Scan for the cell matching the given text and deliver its (x, y) coordinate at center. 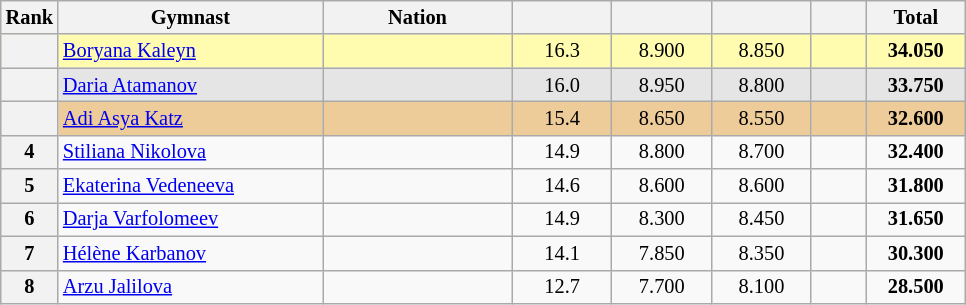
8.350 (762, 253)
32.600 (916, 118)
14.6 (562, 186)
Boryana Kaleyn (190, 51)
28.500 (916, 287)
8.550 (762, 118)
34.050 (916, 51)
Darja Varfolomeev (190, 219)
8.900 (662, 51)
33.750 (916, 85)
7.850 (662, 253)
7.700 (662, 287)
8.300 (662, 219)
Hélène Karbanov (190, 253)
6 (30, 219)
Daria Atamanov (190, 85)
Adi Asya Katz (190, 118)
Total (916, 17)
14.1 (562, 253)
7 (30, 253)
32.400 (916, 152)
Rank (30, 17)
31.650 (916, 219)
31.800 (916, 186)
12.7 (562, 287)
5 (30, 186)
Nation (418, 17)
30.300 (916, 253)
8.700 (762, 152)
8.450 (762, 219)
8.100 (762, 287)
4 (30, 152)
16.3 (562, 51)
Gymnast (190, 17)
Ekaterina Vedeneeva (190, 186)
Stiliana Nikolova (190, 152)
8.850 (762, 51)
16.0 (562, 85)
8.950 (662, 85)
8 (30, 287)
Arzu Jalilova (190, 287)
8.650 (662, 118)
15.4 (562, 118)
